From the cell containing the given text, extract its center point as [x, y] coordinate. 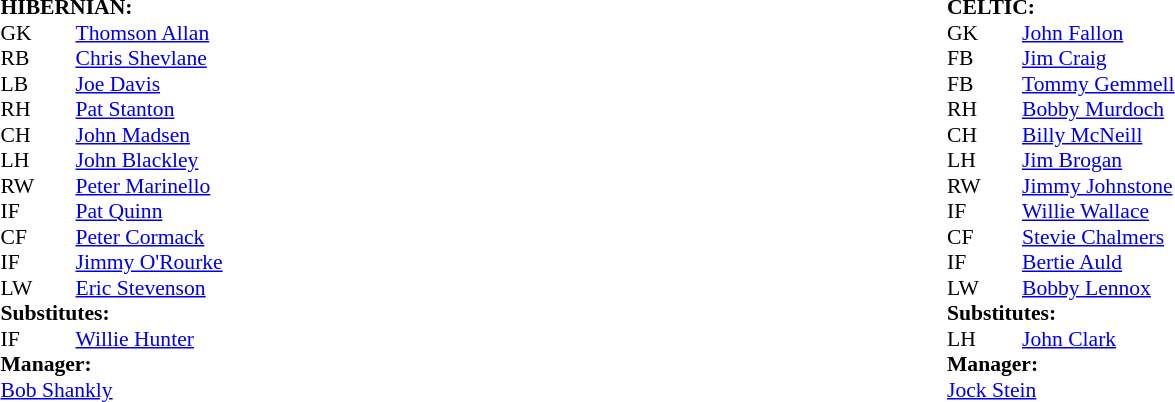
Jim Brogan [1098, 161]
Billy McNeill [1098, 135]
Willie Hunter [150, 339]
Eric Stevenson [150, 288]
Jimmy Johnstone [1098, 186]
John Blackley [150, 161]
John Fallon [1098, 33]
Peter Marinello [150, 186]
Bobby Murdoch [1098, 109]
John Clark [1098, 339]
Chris Shevlane [150, 59]
Stevie Chalmers [1098, 237]
Thomson Allan [150, 33]
RB [19, 59]
Joe Davis [150, 84]
Bertie Auld [1098, 263]
Willie Wallace [1098, 211]
LB [19, 84]
Pat Quinn [150, 211]
Jimmy O'Rourke [150, 263]
Tommy Gemmell [1098, 84]
Jim Craig [1098, 59]
Bobby Lennox [1098, 288]
Pat Stanton [150, 109]
John Madsen [150, 135]
Peter Cormack [150, 237]
